Determine the [x, y] coordinate at the center of the cell enclosing the given text.  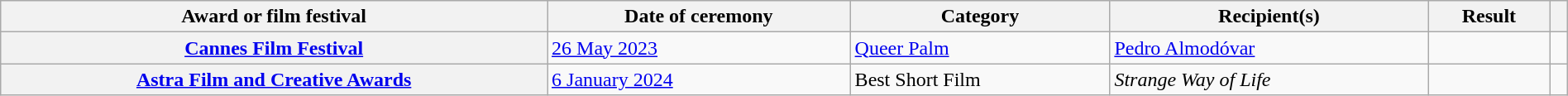
Category [980, 17]
26 May 2023 [700, 48]
Recipient(s) [1269, 17]
Result [1489, 17]
Strange Way of Life [1269, 79]
Pedro Almodóvar [1269, 48]
Cannes Film Festival [275, 48]
Date of ceremony [700, 17]
Best Short Film [980, 79]
Award or film festival [275, 17]
Astra Film and Creative Awards [275, 79]
Queer Palm [980, 48]
6 January 2024 [700, 79]
